Extract the (x, y) coordinate from the center of the cell holding the provided text.  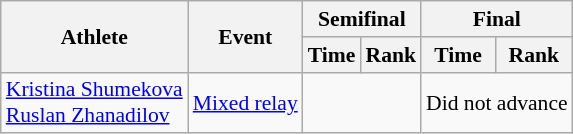
Mixed relay (246, 102)
Kristina ShumekovaRuslan Zhanadilov (94, 102)
Final (497, 19)
Did not advance (497, 102)
Semifinal (362, 19)
Event (246, 36)
Athlete (94, 36)
